Capture the cell that displays the provided text and extract its (X, Y) central coordinate. 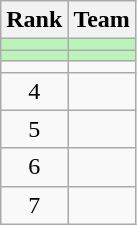
7 (34, 205)
Rank (34, 20)
6 (34, 167)
4 (34, 91)
Team (102, 20)
5 (34, 129)
